Identify which cell holds the provided text, then report its (x, y) central coordinate. 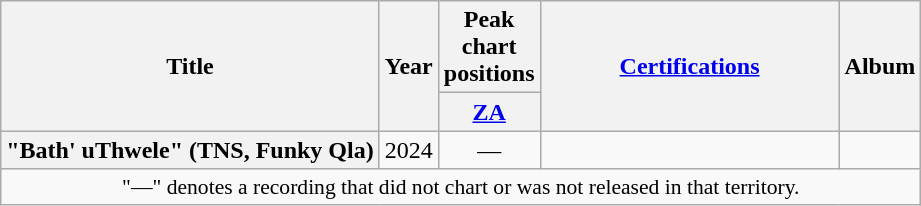
ZA (489, 112)
— (489, 150)
"Bath' uThwele" (TNS, Funky Qla) (190, 150)
Year (408, 66)
Peak chart positions (489, 47)
Title (190, 66)
Certifications (690, 66)
Album (880, 66)
"—" denotes a recording that did not chart or was not released in that territory. (461, 187)
2024 (408, 150)
